Output the (X, Y) coordinate of the center of the cell containing the given text.  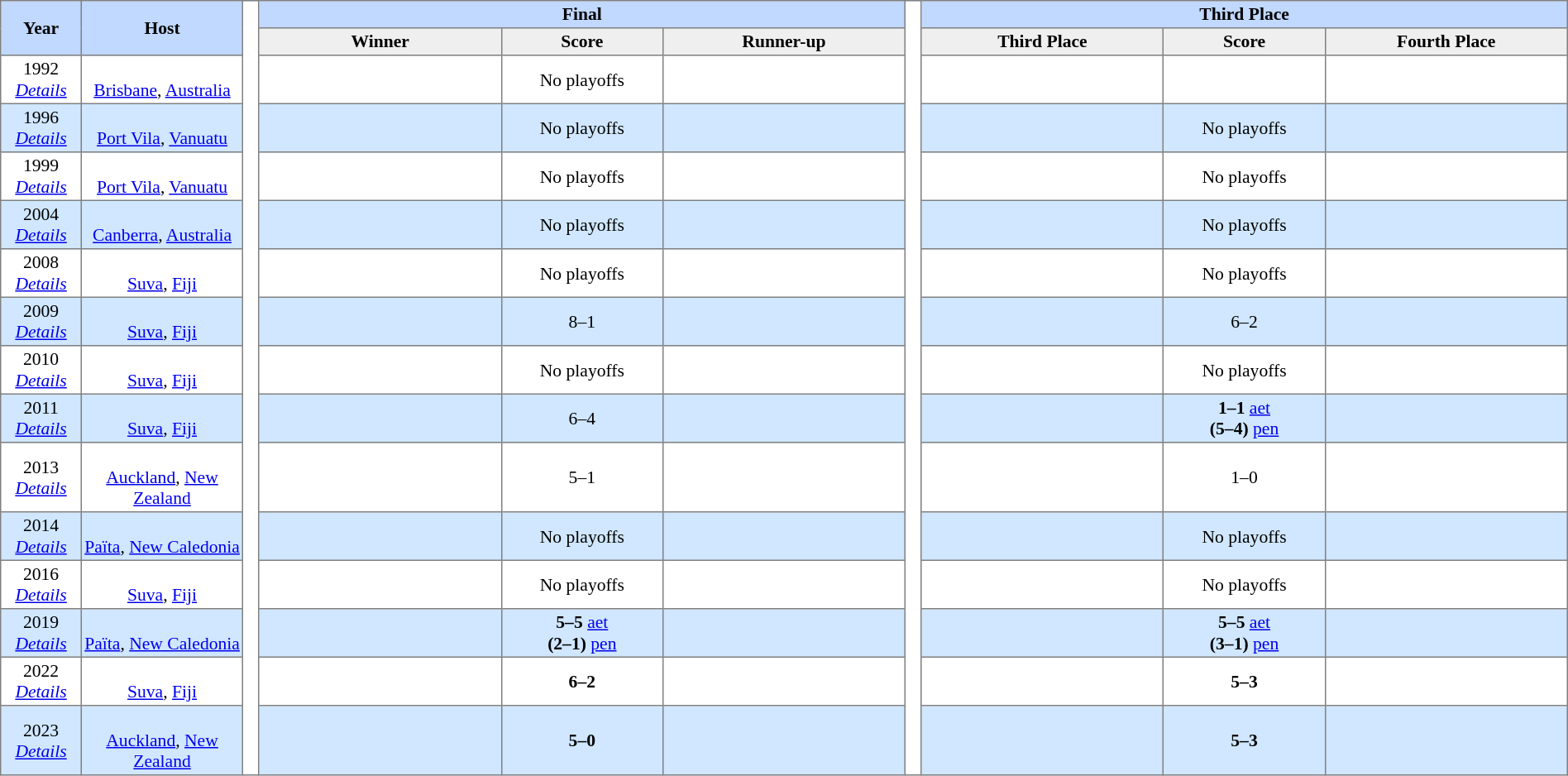
2019Details (41, 633)
8–1 (582, 321)
2004Details (41, 224)
2014Details (41, 536)
5–5 aet (3–1) pen (1244, 633)
5–1 (582, 477)
1–1 aet (5–4) pen (1244, 418)
2011Details (41, 418)
2009Details (41, 321)
1–0 (1244, 477)
Fourth Place (1446, 41)
Year (41, 28)
1999Details (41, 176)
Runner-up (784, 41)
2023Details (41, 740)
2010Details (41, 370)
Host (162, 28)
Canberra, Australia (162, 224)
6–4 (582, 418)
1992Details (41, 79)
5–0 (582, 740)
Brisbane, Australia (162, 79)
2013Details (41, 477)
5–5 aet (2–1) pen (582, 633)
2022Details (41, 681)
2016Details (41, 584)
2008Details (41, 273)
Winner (380, 41)
Final (582, 15)
1996Details (41, 127)
